Find where the given text appears and provide that cell's center as (x, y) coordinate. 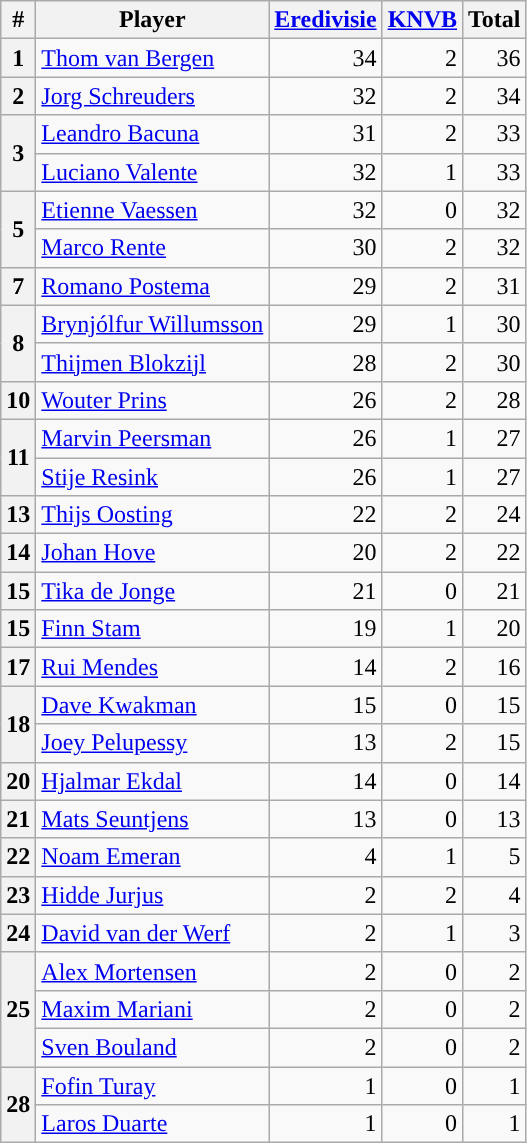
Wouter Prins (152, 400)
19 (326, 629)
Stije Resink (152, 477)
David van der Werf (152, 933)
36 (495, 58)
Thom van Bergen (152, 58)
18 (18, 724)
Maxim Mariani (152, 1009)
Tika de Jonge (152, 591)
Etienne Vaessen (152, 210)
Leandro Bacuna (152, 134)
Johan Hove (152, 553)
10 (18, 400)
Rui Mendes (152, 667)
Hjalmar Ekdal (152, 781)
Mats Seuntjens (152, 819)
Romano Postema (152, 286)
16 (495, 667)
Luciano Valente (152, 172)
Thijmen Blokzijl (152, 362)
Alex Mortensen (152, 971)
Dave Kwakman (152, 705)
Hidde Jurjus (152, 895)
23 (18, 895)
Marvin Peersman (152, 438)
25 (18, 1009)
Fofin Turay (152, 1085)
17 (18, 667)
Sven Bouland (152, 1047)
Total (495, 20)
KNVB (422, 20)
Jorg Schreuders (152, 96)
Noam Emeran (152, 857)
8 (18, 343)
Laros Duarte (152, 1124)
Marco Rente (152, 248)
Brynjólfur Willumsson (152, 324)
# (18, 20)
Finn Stam (152, 629)
7 (18, 286)
Player (152, 20)
Thijs Oosting (152, 515)
Eredivisie (326, 20)
11 (18, 457)
Joey Pelupessy (152, 743)
